Scan for the cell matching the given text and deliver its [X, Y] coordinate at center. 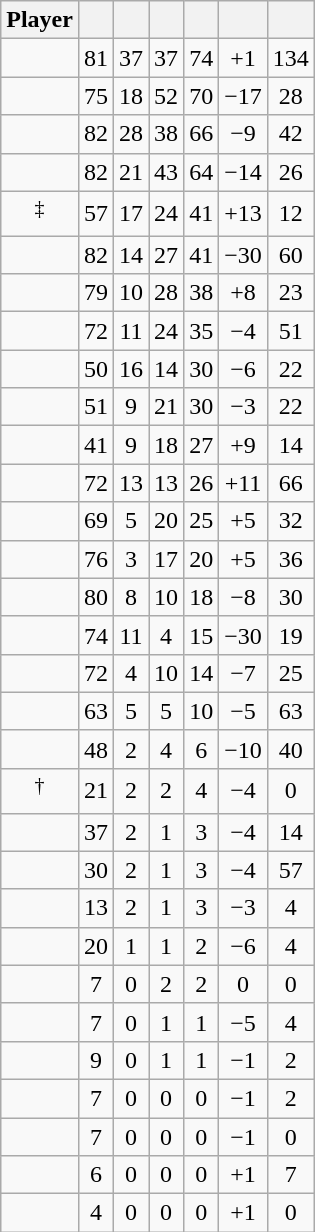
134 [290, 58]
8 [132, 597]
15 [202, 635]
+13 [244, 214]
70 [202, 96]
19 [290, 635]
79 [96, 293]
−10 [244, 749]
81 [96, 58]
‡ [40, 214]
75 [96, 96]
−9 [244, 134]
69 [96, 521]
52 [166, 96]
64 [202, 172]
35 [202, 331]
80 [96, 597]
+8 [244, 293]
† [40, 790]
−17 [244, 96]
40 [290, 749]
+11 [244, 483]
60 [290, 255]
48 [96, 749]
12 [290, 214]
−7 [244, 673]
36 [290, 559]
16 [132, 369]
32 [290, 521]
50 [96, 369]
+9 [244, 445]
23 [290, 293]
42 [290, 134]
−14 [244, 172]
76 [96, 559]
43 [166, 172]
Player [40, 20]
−8 [244, 597]
